Return (x, y) of the center of cell containing provided text 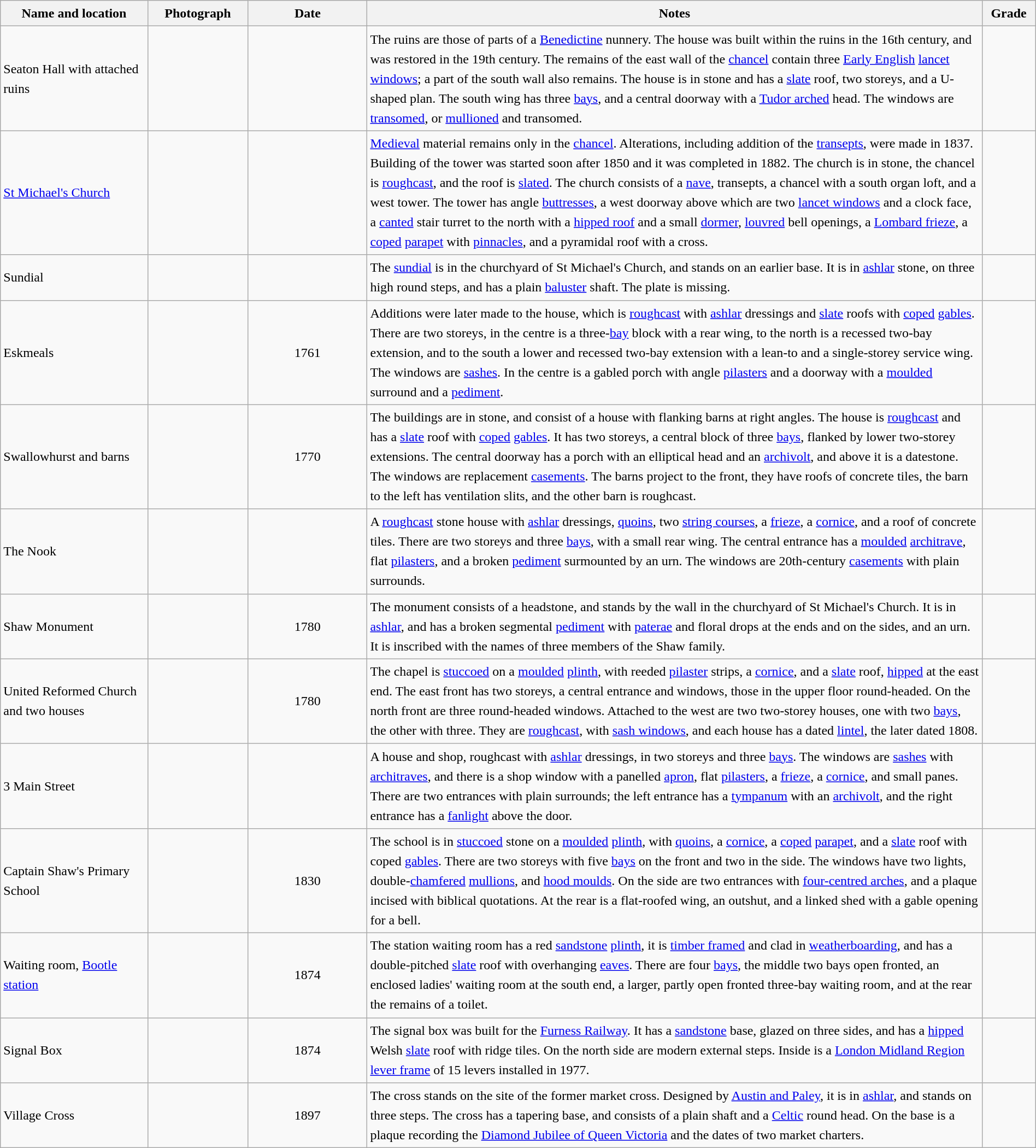
1761 (308, 352)
Waiting room, Bootle station (74, 975)
1830 (308, 880)
Captain Shaw's Primary School (74, 880)
Village Cross (74, 1115)
Shaw Monument (74, 626)
Eskmeals (74, 352)
Sundial (74, 278)
1897 (308, 1115)
Notes (674, 13)
Grade (1009, 13)
1770 (308, 457)
St Michael's Church (74, 192)
3 Main Street (74, 786)
Date (308, 13)
Signal Box (74, 1051)
Name and location (74, 13)
The Nook (74, 551)
Seaton Hall with attached ruins (74, 79)
United Reformed Church and two houses (74, 701)
Swallowhurst and barns (74, 457)
Photograph (198, 13)
